Find where the given text appears and provide that cell's center as [X, Y] coordinate. 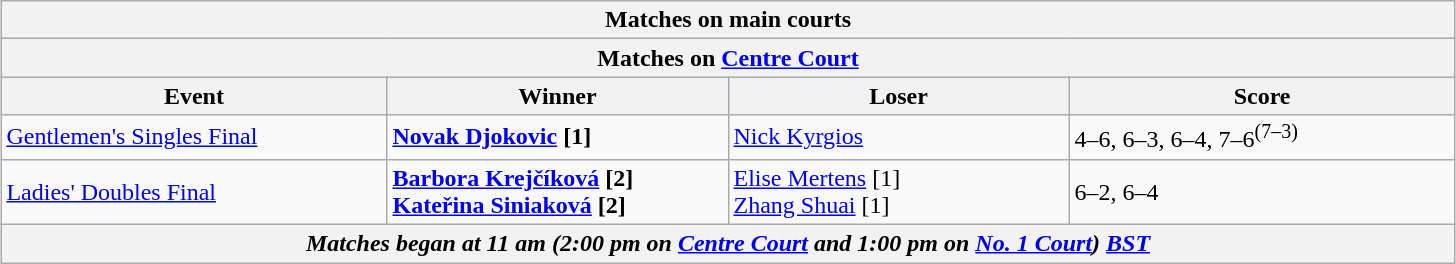
Score [1262, 96]
Matches on main courts [728, 20]
Matches began at 11 am (2:00 pm on Centre Court and 1:00 pm on No. 1 Court) BST [728, 244]
Novak Djokovic [1] [558, 138]
Loser [898, 96]
Winner [558, 96]
Barbora Krejčíková [2] Kateřina Siniaková [2] [558, 192]
Elise Mertens [1] Zhang Shuai [1] [898, 192]
Ladies' Doubles Final [194, 192]
Event [194, 96]
Matches on Centre Court [728, 58]
4–6, 6–3, 6–4, 7–6(7–3) [1262, 138]
6–2, 6–4 [1262, 192]
Gentlemen's Singles Final [194, 138]
Nick Kyrgios [898, 138]
